For the text-containing cell, return its midpoint in [x, y] coordinate format. 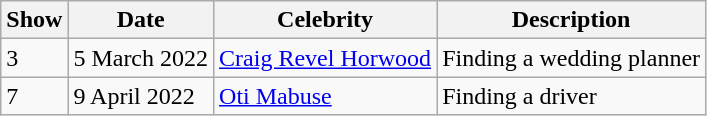
Date [141, 20]
Craig Revel Horwood [326, 58]
7 [34, 96]
Finding a wedding planner [572, 58]
3 [34, 58]
5 March 2022 [141, 58]
Show [34, 20]
Description [572, 20]
Celebrity [326, 20]
9 April 2022 [141, 96]
Finding a driver [572, 96]
Oti Mabuse [326, 96]
